Pinpoint the cell where the given text exists, returning its (x, y) midpoint coordinate. 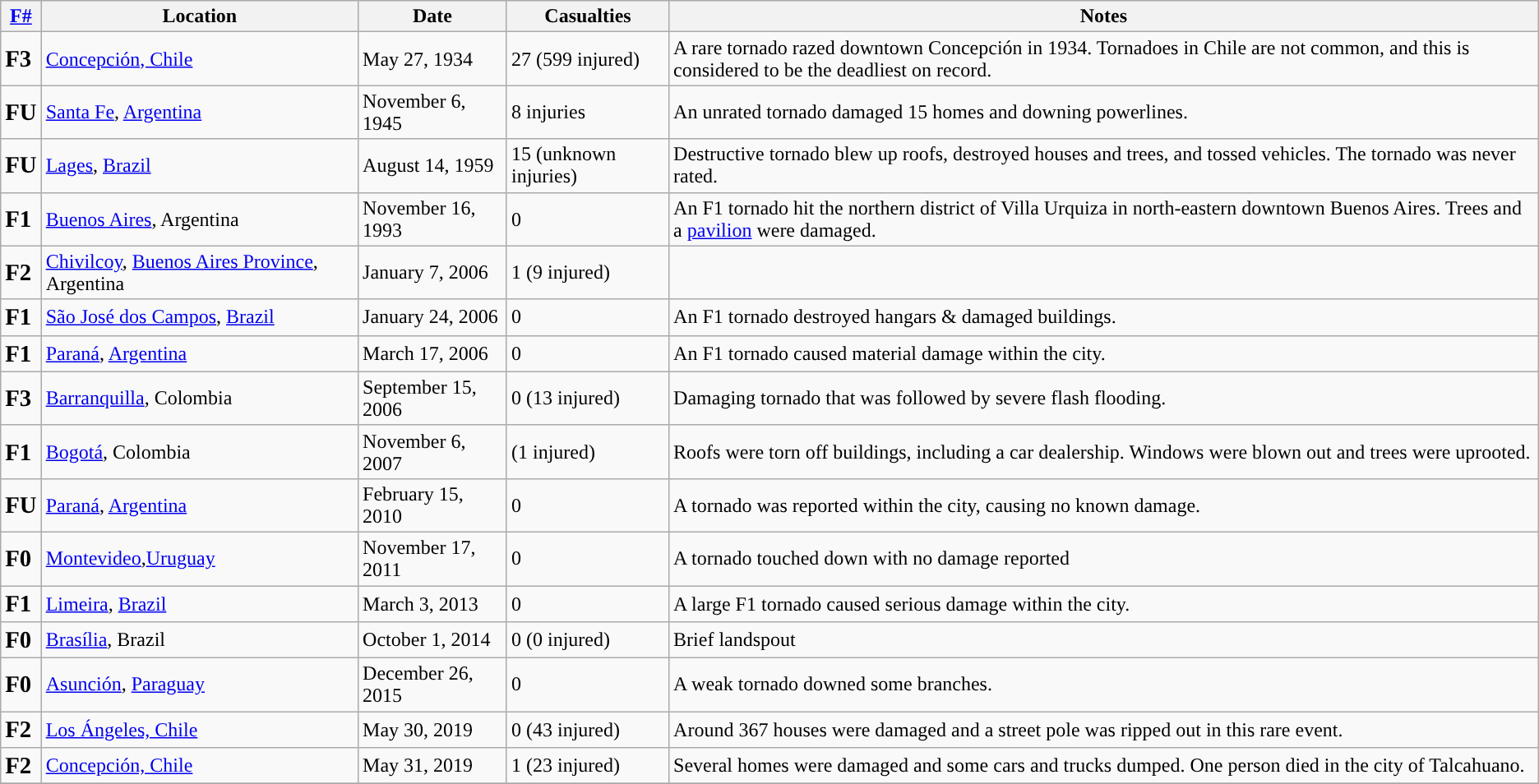
December 26, 2015 (432, 685)
October 1, 2014 (432, 640)
Brief landspout (1104, 640)
(1 injured) (587, 452)
March 17, 2006 (432, 353)
January 7, 2006 (432, 273)
Buenos Aires, Argentina (199, 219)
Brasília, Brazil (199, 640)
August 14, 1959 (432, 166)
Chivilcoy, Buenos Aires Province, Argentina (199, 273)
0 (13 injured) (587, 398)
Several homes were damaged and some cars and trucks dumped. One person died in the city of Talcahuano. (1104, 766)
Destructive tornado blew up roofs, destroyed houses and trees, and tossed vehicles. The tornado was never rated. (1104, 166)
8 injuries (587, 112)
A tornado touched down with no damage reported (1104, 559)
Barranquilla, Colombia (199, 398)
1 (23 injured) (587, 766)
Los Ángeles, Chile (199, 730)
Asunción, Paraguay (199, 685)
Lages, Brazil (199, 166)
Location (199, 16)
Bogotá, Colombia (199, 452)
Around 367 houses were damaged and a street pole was ripped out in this rare event. (1104, 730)
March 3, 2013 (432, 603)
An unrated tornado damaged 15 homes and downing powerlines. (1104, 112)
Date (432, 16)
A rare tornado razed downtown Concepción in 1934. Tornadoes in Chile are not common, and this is considered to be the deadliest on record. (1104, 59)
May 31, 2019 (432, 766)
0 (0 injured) (587, 640)
November 6, 1945 (432, 112)
January 24, 2006 (432, 317)
Santa Fe, Argentina (199, 112)
27 (599 injured) (587, 59)
A weak tornado downed some branches. (1104, 685)
F# (21, 16)
November 16, 1993 (432, 219)
São José dos Campos, Brazil (199, 317)
An F1 tornado hit the northern district of Villa Urquiza in north-eastern downtown Buenos Aires. Trees and a pavilion were damaged. (1104, 219)
A large F1 tornado caused serious damage within the city. (1104, 603)
September 15, 2006 (432, 398)
0 (43 injured) (587, 730)
May 27, 1934 (432, 59)
Montevideo,Uruguay (199, 559)
November 17, 2011 (432, 559)
May 30, 2019 (432, 730)
Notes (1104, 16)
An F1 tornado destroyed hangars & damaged buildings. (1104, 317)
February 15, 2010 (432, 505)
An F1 tornado caused material damage within the city. (1104, 353)
Roofs were torn off buildings, including a car dealership. Windows were blown out and trees were uprooted. (1104, 452)
Casualties (587, 16)
Limeira, Brazil (199, 603)
November 6, 2007 (432, 452)
A tornado was reported within the city, causing no known damage. (1104, 505)
1 (9 injured) (587, 273)
Damaging tornado that was followed by severe flash flooding. (1104, 398)
15 (unknown injuries) (587, 166)
